Identify which cell holds the provided text, then report its (X, Y) central coordinate. 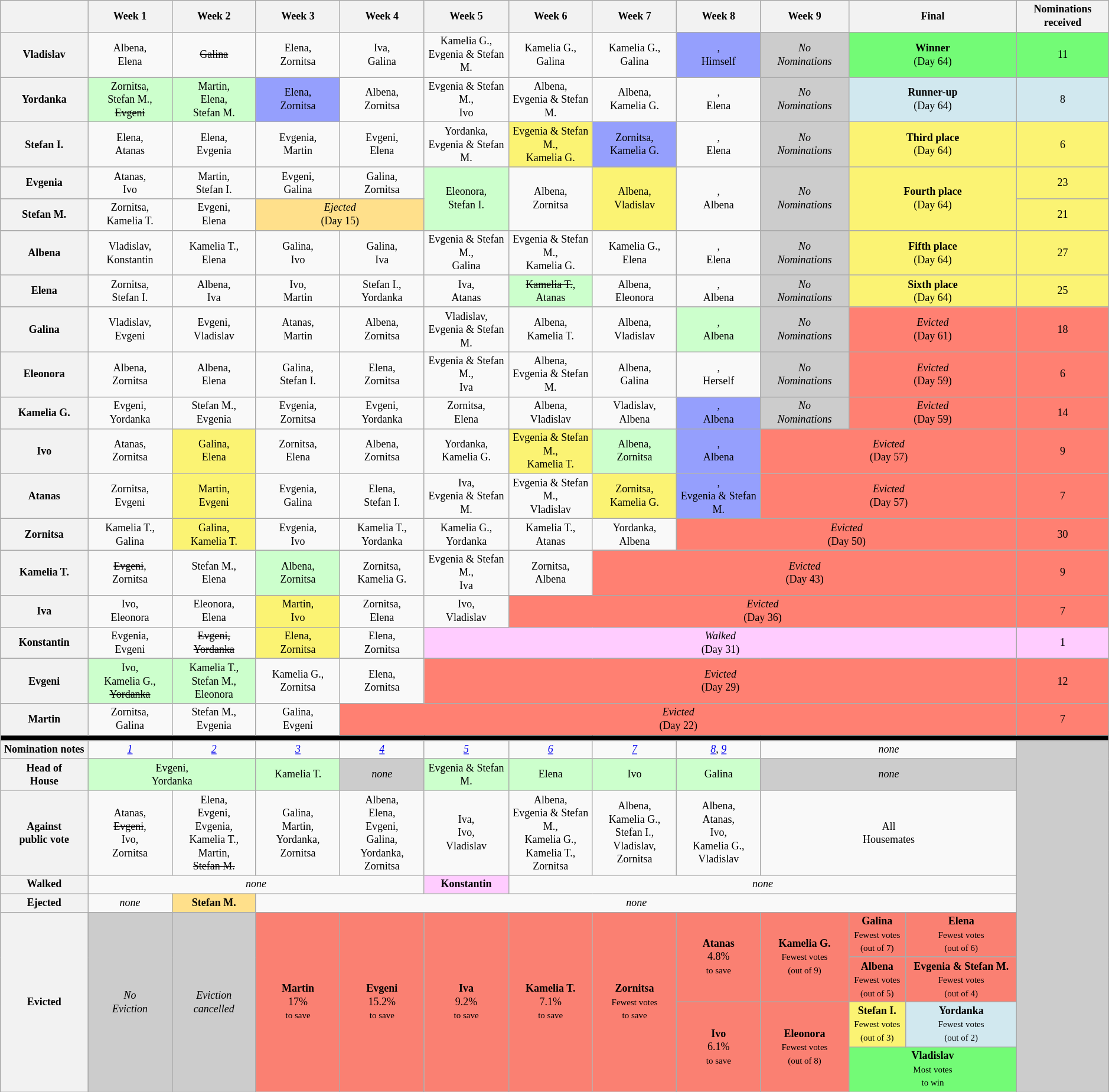
GalinaFewest votes(out of 7) (877, 934)
Vladislav (44, 54)
AlbenaFewest votes(out of 5) (877, 979)
EleonoraFewest votes(out of 8) (804, 1047)
Nomination notes (44, 750)
NoEviction (130, 1002)
Evgenia,Ivo (298, 534)
Eleonora (44, 374)
Albena (44, 253)
Evgenia & Stefan M. (467, 774)
Galina,Kamelia T. (214, 534)
Sixth place(Day 64) (933, 291)
Week 1 (130, 17)
,Evgenia & Stefan M. (719, 496)
Zornitsa,Kamelia T. (130, 215)
Kamelia T.,Stefan M.,Eleonora (214, 681)
11 (1063, 54)
Stefan M.,Elena (214, 573)
Albena,Evgenia & Stefan M.,Kamelia G.,Kamelia T.,Zornitsa (550, 833)
Evgenia,Zornitsa (298, 413)
Yordanka,Evgenia & Stefan M. (467, 145)
Galina,Stefan I. (298, 374)
Eleonora,Stefan I. (467, 198)
Kamelia T.,Galina (130, 534)
Yordanka (44, 100)
Kamelia G.,Yordanka (467, 534)
3 (298, 750)
Week 2 (214, 17)
Atanas,Martin (298, 329)
Yordanka,Kamelia G. (467, 451)
Zornitsa,Stefan M.,Evgeni (130, 100)
Vladislav,Evgeni (130, 329)
Evgeni,Galina (298, 183)
Evgenia,Galina (298, 496)
18 (1063, 329)
Evgenia,Martin (298, 145)
Kamelia T.,Elena (214, 253)
Martin17%to save (298, 1002)
Galina,Iva (382, 253)
Againstpublic vote (44, 833)
Ivo,Eleonora (130, 611)
Ivo,Vladislav (467, 611)
Zornitsa,Galina (130, 720)
Evicted(Day 29) (720, 681)
12 (1063, 681)
Final (933, 17)
Evicted(Day 22) (679, 720)
Elena,Atanas (130, 145)
Zornitsa,Stefan I. (130, 291)
Iva,Evgenia & Stefan M. (467, 496)
Albena,Galina (634, 374)
Kamelia G.,Elena (634, 253)
Atanas,Zornitsa (130, 451)
Albena,Eleonora (634, 291)
Iva9.2%to save (467, 1002)
Atanas4.8%to save (719, 957)
Zornitsa (44, 534)
Week 4 (382, 17)
Albena,Iva (214, 291)
Third place(Day 64) (933, 145)
Galina,Elena (214, 451)
Albena,Kamelia T. (550, 329)
AllHousemates (889, 833)
Evicted(Day 43) (804, 573)
ElenaFewest votes(out of 6) (961, 934)
Evicted (44, 1002)
Evgenia & Stefan M.,Galina (467, 253)
Albena,Elena,Evgeni,Galina,Yordanka,Zornitsa (382, 833)
Ejected(Day 15) (340, 215)
Evgenia & Stefan M.,Ivo (467, 100)
Albena,Atanas,Ivo,Kamelia G.,Vladislav (719, 833)
Kamelia T.7.1%to save (550, 1002)
Evgeni15.2%to save (382, 1002)
Evgenia & Stefan M.,Kamelia T. (550, 451)
Vladislav,Albena (634, 413)
Evgenia & Stefan M.Fewest votes(out of 4) (961, 979)
Iva,Galina (382, 54)
Walked (44, 884)
Galina,Martin,Yordanka,Zornitsa (298, 833)
YordankaFewest votes(out of 2) (961, 1024)
Yordanka,Albena (634, 534)
VladislavMost votesto win (933, 1070)
Vladislav,Evgenia & Stefan M. (467, 329)
Evgeni,Zornitsa (130, 573)
Week 3 (298, 17)
ZornitsaFewest votesto save (634, 1002)
Runner-up(Day 64) (933, 100)
5 (467, 750)
21 (1063, 215)
25 (1063, 291)
Fifth place(Day 64) (933, 253)
Kamelia G.,Evgenia & Stefan M. (467, 54)
Evgenia,Evgeni (130, 643)
Zornitsa,Albena (550, 573)
Kamelia G.,Zornitsa (298, 681)
8 (1063, 100)
Martin,Elena,Stefan M. (214, 100)
4 (382, 750)
Nominationsreceived (1063, 17)
Atanas,Ivo (130, 183)
Kamelia T.,Yordanka (382, 534)
Ivo,Kamelia G.,Yordanka (130, 681)
Vladislav,Konstantin (130, 253)
27 (1063, 253)
Martin,Stefan I. (214, 183)
Stefan I. (44, 145)
Iva,Ivo,Vladislav (467, 833)
Kamelia G. (44, 413)
,Herself (719, 374)
Albena,Kamelia G.,Stefan I.,Vladislav,Zornitsa (634, 833)
Evictioncancelled (214, 1002)
Ejected (44, 903)
Evgeni,Vladislav (214, 329)
Winner(Day 64) (933, 54)
Week 8 (719, 17)
Eleonora,Elena (214, 611)
Galina,Zornitsa (382, 183)
Week 5 (467, 17)
8, 9 (719, 750)
Fourth place(Day 64) (933, 198)
Stefan I.,Yordanka (382, 291)
Evicted(Day 36) (763, 611)
Evgeni (44, 681)
Iva (44, 611)
Ivo6.1%to save (719, 1047)
Martin,Ivo (298, 611)
Albena,Kamelia G. (634, 100)
Galina,Evgeni (298, 720)
30 (1063, 534)
Evicted(Day 61) (933, 329)
Elena,Evgeni,Evgenia,Kamelia T.,Martin,Stefan M. (214, 833)
2 (214, 750)
Week 7 (634, 17)
Ivo,Martin (298, 291)
Martin,Evgeni (214, 496)
23 (1063, 183)
14 (1063, 413)
Elena,Evgenia (214, 145)
Kamelia G.Fewest votes(out of 9) (804, 957)
Stefan I.Fewest votes(out of 3) (877, 1024)
,Himself (719, 54)
Elena,Stefan I. (382, 496)
Atanas,Evgeni,Ivo,Zornitsa (130, 833)
Iva,Atanas (467, 291)
Martin (44, 720)
Week 6 (550, 17)
Zornitsa,Evgeni (130, 496)
Week 9 (804, 17)
Head ofHouse (44, 774)
Walked(Day 31) (720, 643)
Evgenia & Stefan M.,Vladislav (550, 496)
Evicted(Day 50) (847, 534)
Galina,Ivo (298, 253)
Atanas (44, 496)
Evgenia (44, 183)
